Search for the cell housing the specified text and yield its [x, y] center coordinate. 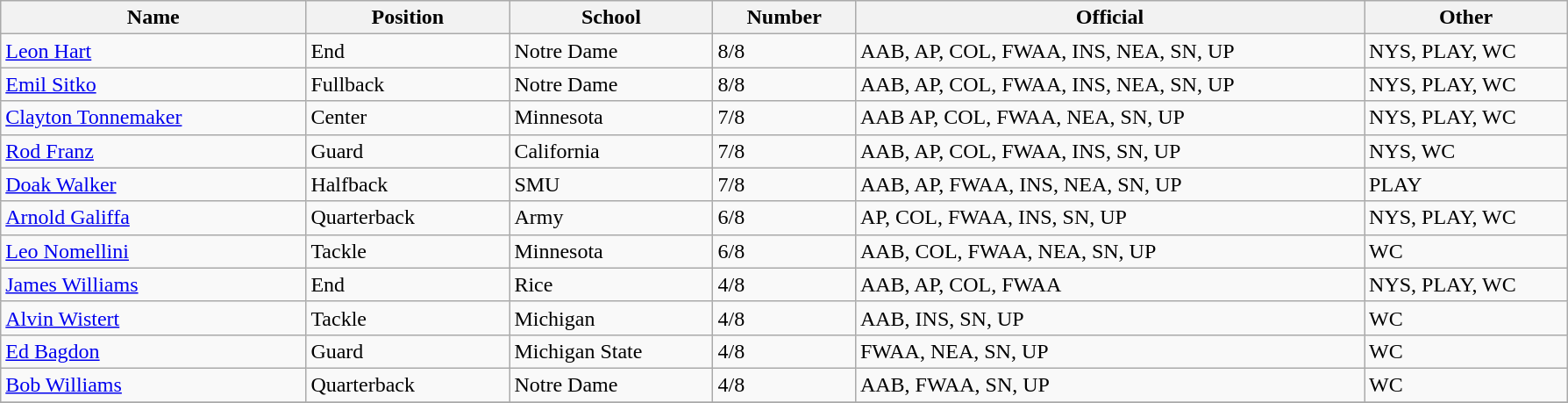
Leon Hart [153, 51]
AAB AP, COL, FWAA, NEA, SN, UP [1109, 118]
Official [1109, 18]
Michigan [611, 318]
Number [784, 18]
Army [611, 218]
California [611, 151]
Rod Franz [153, 151]
Emil Sitko [153, 84]
AAB, FWAA, SN, UP [1109, 385]
Bob Williams [153, 385]
Fullback [408, 84]
FWAA, NEA, SN, UP [1109, 351]
Clayton Tonnemaker [153, 118]
Alvin Wistert [153, 318]
Rice [611, 284]
Arnold Galiffa [153, 218]
Halfback [408, 184]
Center [408, 118]
Position [408, 18]
Name [153, 18]
AAB, AP, COL, FWAA, INS, SN, UP [1109, 151]
NYS, WC [1466, 151]
Ed Bagdon [153, 351]
SMU [611, 184]
AAB, INS, SN, UP [1109, 318]
Michigan State [611, 351]
School [611, 18]
Leo Nomellini [153, 251]
AAB, COL, FWAA, NEA, SN, UP [1109, 251]
AP, COL, FWAA, INS, SN, UP [1109, 218]
James Williams [153, 284]
Doak Walker [153, 184]
Other [1466, 18]
AAB, AP, COL, FWAA [1109, 284]
PLAY [1466, 184]
AAB, AP, FWAA, INS, NEA, SN, UP [1109, 184]
